Identify which cell holds the provided text, then report its (x, y) central coordinate. 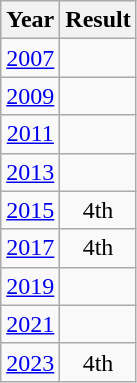
2023 (30, 362)
2015 (30, 210)
2007 (30, 58)
2017 (30, 248)
2019 (30, 286)
2011 (30, 134)
2009 (30, 96)
Result (98, 20)
Year (30, 20)
2013 (30, 172)
2021 (30, 324)
